Determine the (X, Y) coordinate at the center of the cell enclosing the given text.  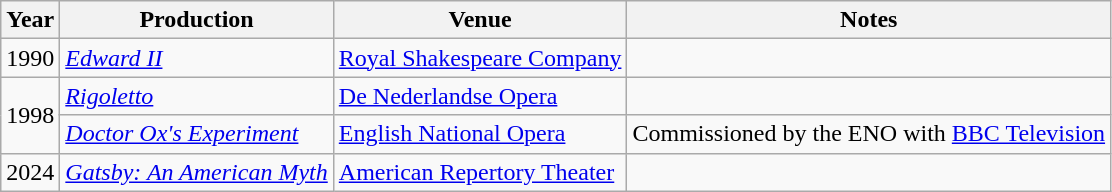
Doctor Ox's Experiment (196, 134)
Rigoletto (196, 96)
1998 (30, 115)
Production (196, 20)
Edward II (196, 58)
English National Opera (480, 134)
Royal Shakespeare Company (480, 58)
2024 (30, 172)
1990 (30, 58)
Year (30, 20)
De Nederlandse Opera (480, 96)
Gatsby: An American Myth (196, 172)
Notes (869, 20)
American Repertory Theater (480, 172)
Venue (480, 20)
Commissioned by the ENO with BBC Television (869, 134)
